For the text-containing cell, return its midpoint in (x, y) coordinate format. 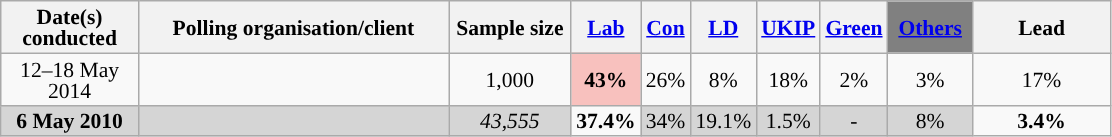
UKIP (788, 27)
37.4% (606, 120)
LD (723, 27)
Con (666, 27)
- (854, 120)
18% (788, 79)
Green (854, 27)
Lab (606, 27)
Sample size (510, 27)
26% (666, 79)
34% (666, 120)
Lead (1042, 27)
1.5% (788, 120)
1,000 (510, 79)
6 May 2010 (70, 120)
43% (606, 79)
3% (930, 79)
19.1% (723, 120)
17% (1042, 79)
Others (930, 27)
43,555 (510, 120)
Polling organisation/client (293, 27)
3.4% (1042, 120)
12–18 May 2014 (70, 79)
2% (854, 79)
Date(s)conducted (70, 27)
